Search for the cell housing the specified text and yield its [x, y] center coordinate. 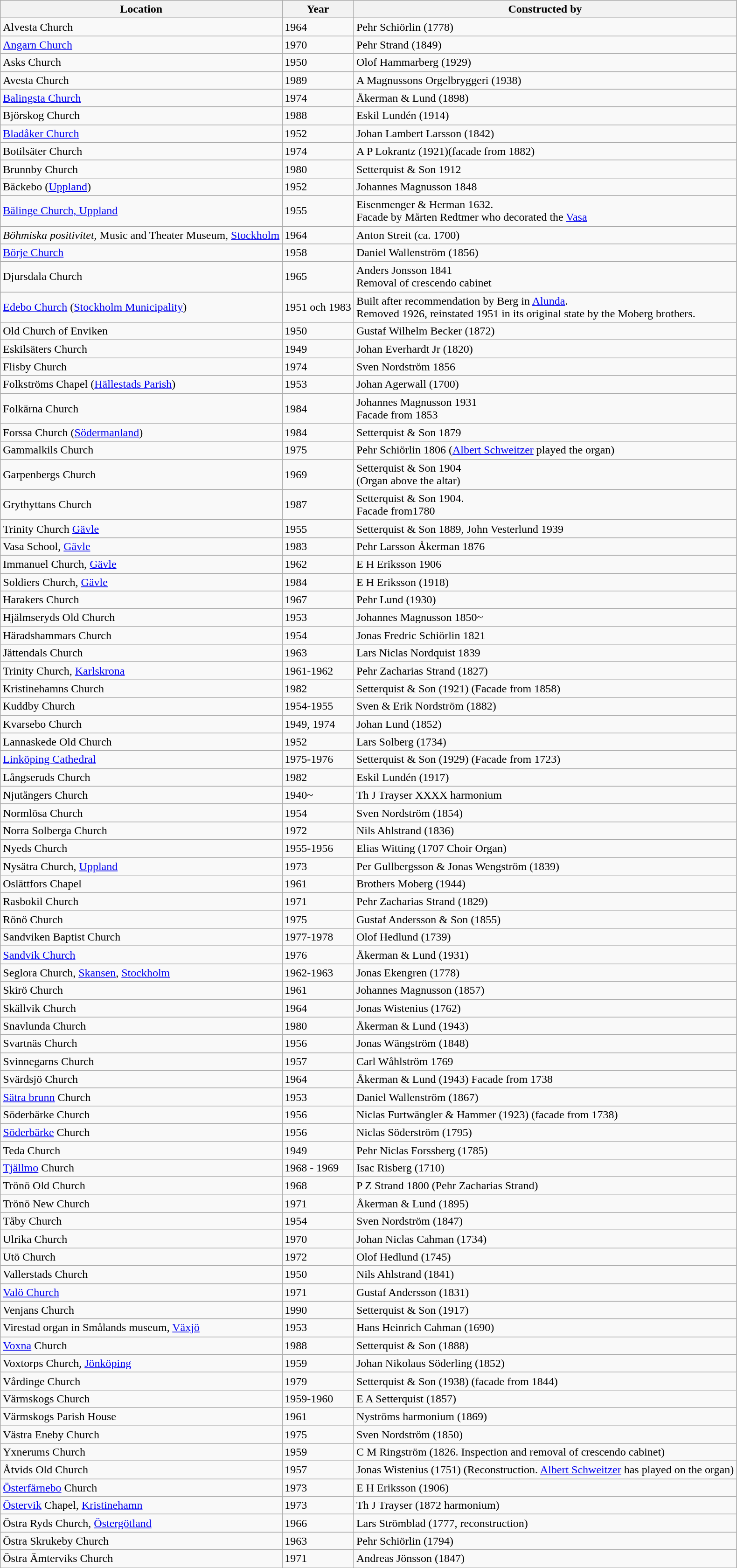
Jonas Ekengren (1778) [545, 973]
Johannes Magnusson 1931 Facade from 1853 [545, 409]
Pehr Lund (1930) [545, 600]
Sandvik Church [141, 955]
Åkerman & Lund (1895) [545, 1204]
Hans Heinrich Cahman (1690) [545, 1328]
Pehr Schiörlin (1778) [545, 27]
Olof Hedlund (1739) [545, 937]
Jonas Fredric Schiörlin 1821 [545, 635]
Setterquist & Son 1904. Facade from1780 [545, 505]
Jonas Wistenius (1762) [545, 1008]
Svinnegarns Church [141, 1061]
Östra Skrukeby Church [141, 1541]
1983 [318, 546]
Sven Nordström (1854) [545, 813]
Anders Jonsson 1841 Removal of crescendo cabinet [545, 277]
Eisenmenger & Herman 1632. Facade by Mårten Redtmer who decorated the Vasa [545, 211]
Pehr Larsson Åkerman 1876 [545, 546]
C M Ringström (1826. Inspection and removal of crescendo cabinet) [545, 1452]
Oslättfors Chapel [141, 884]
Johan Agerwall (1700) [545, 384]
Soldiers Church, Gävle [141, 582]
Setterquist & Son (1917) [545, 1310]
Setterquist & Son 1904 (Organ above the altar) [545, 474]
Värmskogs Parish House [141, 1416]
Normlösa Church [141, 813]
Västra Eneby Church [141, 1435]
Böhmiska positivitet, Music and Theater Museum, Stockholm [141, 235]
Flisby Church [141, 367]
Sätra brunn Church [141, 1097]
Angarn Church [141, 45]
Åkerman & Lund (1898) [545, 98]
1966 [318, 1523]
1967 [318, 600]
Virestad organ in Smålands museum, Växjö [141, 1328]
1965 [318, 277]
Nysätra Church, Uppland [141, 866]
Teda Church [141, 1150]
1962 [318, 564]
Daniel Wallenström (1856) [545, 253]
Eskilsäters Church [141, 349]
Johannes Magnusson (1857) [545, 990]
Forssa Church (Södermanland) [141, 432]
Sven Nordström (1847) [545, 1221]
Valö Church [141, 1292]
Värmskogs Church [141, 1399]
1961-1962 [318, 671]
Hjälmseryds Old Church [141, 618]
Brunnby Church [141, 169]
Åkerman & Lund (1943) [545, 1026]
Bladåker Church [141, 133]
1962-1963 [318, 973]
Asks Church [141, 63]
1975-1976 [318, 760]
Lars Solberg (1734) [545, 742]
Folkströms Chapel (Hällestads Parish) [141, 384]
1949, 1974 [318, 724]
Rasbokil Church [141, 902]
Johan Everhardt Jr (1820) [545, 349]
Eskil Lundén (1917) [545, 777]
Seglora Church, Skansen, Stockholm [141, 973]
Kuddby Church [141, 706]
Skirö Church [141, 990]
Year [318, 9]
Rönö Church [141, 920]
Isac Risberg (1710) [545, 1168]
Setterquist & Son 1879 [545, 432]
Brothers Moberg (1944) [545, 884]
Setterquist & Son (1921) (Facade from 1858) [545, 689]
Built after recommendation by Berg in Alunda. Removed 1926, reinstated 1951 in its original state by the Moberg brothers. [545, 307]
1977-1978 [318, 937]
Johannes Magnusson 1848 [545, 187]
Johan Nikolaus Söderling (1852) [545, 1363]
1951 och 1983 [318, 307]
Trönö New Church [141, 1204]
Ulrika Church [141, 1239]
1976 [318, 955]
Nyströms harmonium (1869) [545, 1416]
Daniel Wallenström (1867) [545, 1097]
Venjans Church [141, 1310]
1940~ [318, 795]
Pehr Schiörlin 1806 (Albert Schweitzer played the organ) [545, 450]
Vasa School, Gävle [141, 546]
Tjällmo Church [141, 1168]
1979 [318, 1381]
Johannes Magnusson 1850~ [545, 618]
Svärdsjö Church [141, 1079]
Gustaf Wilhelm Becker (1872) [545, 331]
Gustaf Andersson & Son (1855) [545, 920]
Djursdala Church [141, 277]
Gustaf Andersson (1831) [545, 1292]
Bälinge Church, Uppland [141, 211]
Trinity Church, Karlskrona [141, 671]
1955-1956 [318, 848]
Östra Ryds Church, Östergötland [141, 1523]
Botilsäter Church [141, 151]
Östra Ämterviks Church [141, 1559]
Norra Solberga Church [141, 830]
Per Gullbergsson & Jonas Wengström (1839) [545, 866]
Snavlunda Church [141, 1026]
1990 [318, 1310]
Jättendals Church [141, 653]
Olof Hammarberg (1929) [545, 63]
Yxnerums Church [141, 1452]
Österfärnebo Church [141, 1488]
Lannaskede Old Church [141, 742]
1958 [318, 253]
1959-1960 [318, 1399]
A Magnussons Orgelbryggeri (1938) [545, 80]
Sven & Erik Nordström (1882) [545, 706]
E H Eriksson (1906) [545, 1488]
Setterquist & Son (1888) [545, 1345]
Åkerman & Lund (1943) Facade from 1738 [545, 1079]
Börje Church [141, 253]
Sandviken Baptist Church [141, 937]
Pehr Niclas Forssberg (1785) [545, 1150]
E A Setterquist (1857) [545, 1399]
Johan Lambert Larsson (1842) [545, 133]
Vårdinge Church [141, 1381]
Setterquist & Son (1929) (Facade from 1723) [545, 760]
Jonas Wistenius (1751) (Reconstruction. Albert Schweitzer has played on the organ) [545, 1470]
1968 - 1969 [318, 1168]
A P Lokrantz (1921)(facade from 1882) [545, 151]
Balingsta Church [141, 98]
Edebo Church (Stockholm Municipality) [141, 307]
Kristinehamns Church [141, 689]
Häradshammars Church [141, 635]
Svartnäs Church [141, 1044]
Folkärna Church [141, 409]
Andreas Jönsson (1847) [545, 1559]
1968 [318, 1186]
Voxtorps Church, Jönköping [141, 1363]
Åkerman & Lund (1931) [545, 955]
Setterquist & Son 1889, John Vesterlund 1939 [545, 529]
1954-1955 [318, 706]
Anton Streit (ca. 1700) [545, 235]
Immanuel Church, Gävle [141, 564]
Setterquist & Son 1912 [545, 169]
Jonas Wängström (1848) [545, 1044]
Voxna Church [141, 1345]
Njutångers Church [141, 795]
Kvarsebo Church [141, 724]
Nils Ahlstrand (1836) [545, 830]
1987 [318, 505]
Avesta Church [141, 80]
Lars Niclas Nordquist 1839 [545, 653]
E H Eriksson 1906 [545, 564]
Utö Church [141, 1257]
Sven Nordström 1856 [545, 367]
Niclas Furtwängler & Hammer (1923) (facade from 1738) [545, 1115]
Pehr Strand (1849) [545, 45]
Harakers Church [141, 600]
E H Eriksson (1918) [545, 582]
Pehr Zacharias Strand (1827) [545, 671]
Linköping Cathedral [141, 760]
Tåby Church [141, 1221]
Björskog Church [141, 116]
Johan Lund (1852) [545, 724]
Alvesta Church [141, 27]
Th J Trayser XXXX harmonium [545, 795]
Th J Trayser (1872 harmonium) [545, 1505]
Grythyttans Church [141, 505]
Lars Strömblad (1777, reconstruction) [545, 1523]
Setterquist & Son (1938) (facade from 1844) [545, 1381]
Elias Witting (1707 Choir Organ) [545, 848]
1989 [318, 80]
Garpenbergs Church [141, 474]
Östervik Chapel, Kristinehamn [141, 1505]
Skällvik Church [141, 1008]
Old Church of Enviken [141, 331]
Bäckebo (Uppland) [141, 187]
Pehr Zacharias Strand (1829) [545, 902]
Trinity Church Gävle [141, 529]
Sven Nordström (1850) [545, 1435]
Långseruds Church [141, 777]
Nyeds Church [141, 848]
Åtvids Old Church [141, 1470]
Trönö Old Church [141, 1186]
Carl Wåhlström 1769 [545, 1061]
P Z Strand 1800 (Pehr Zacharias Strand) [545, 1186]
Location [141, 9]
Eskil Lundén (1914) [545, 116]
Gammalkils Church [141, 450]
Johan Niclas Cahman (1734) [545, 1239]
Pehr Schiörlin (1794) [545, 1541]
Niclas Söderström (1795) [545, 1132]
Vallerstads Church [141, 1275]
Nils Ahlstrand (1841) [545, 1275]
1969 [318, 474]
Olof Hedlund (1745) [545, 1257]
Constructed by [545, 9]
